Find where the given text appears and provide that cell's center as (X, Y) coordinate. 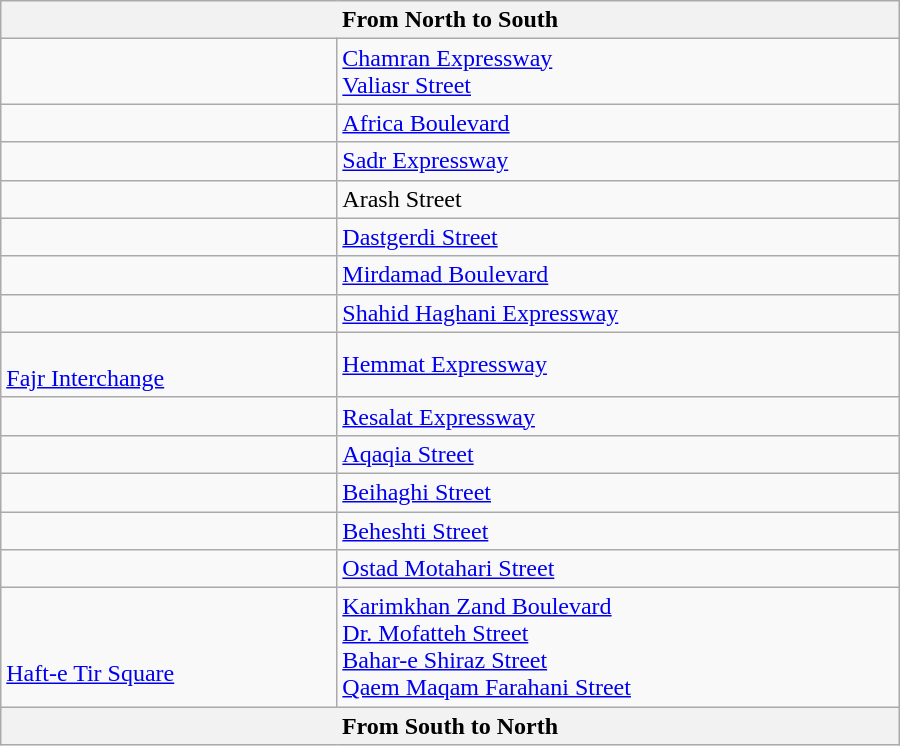
Africa Boulevard (618, 123)
From South to North (450, 726)
From North to South (450, 20)
Shahid Haghani Expressway (618, 313)
Resalat Expressway (618, 416)
Mirdamad Boulevard (618, 275)
Sadr Expressway (618, 161)
Dastgerdi Street (618, 237)
Haft-e Tir Square (169, 648)
Beheshti Street (618, 531)
Aqaqia Street (618, 454)
Hemmat Expressway (618, 364)
Karimkhan Zand Boulevard Dr. Mofatteh Street Bahar-e Shiraz Street Qaem Maqam Farahani Street (618, 648)
Arash Street (618, 199)
Fajr Interchange (169, 364)
Ostad Motahari Street (618, 569)
Chamran Expressway Valiasr Street (618, 72)
Beihaghi Street (618, 492)
